Return (x, y) of the center of cell containing provided text 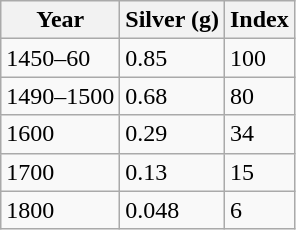
100 (259, 58)
0.048 (172, 210)
1800 (60, 210)
0.85 (172, 58)
34 (259, 134)
15 (259, 172)
1600 (60, 134)
1700 (60, 172)
0.29 (172, 134)
1490–1500 (60, 96)
80 (259, 96)
Silver (g) (172, 20)
Year (60, 20)
1450–60 (60, 58)
0.68 (172, 96)
6 (259, 210)
0.13 (172, 172)
Index (259, 20)
